Search for the cell housing the specified text and yield its (X, Y) center coordinate. 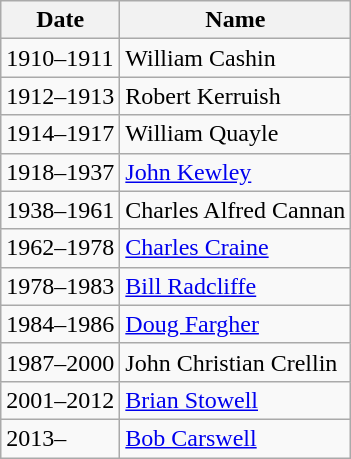
William Cashin (236, 58)
William Quayle (236, 134)
Brian Stowell (236, 400)
Bob Carswell (236, 438)
2013– (60, 438)
1987–2000 (60, 362)
1914–1917 (60, 134)
Charles Alfred Cannan (236, 210)
2001–2012 (60, 400)
1984–1986 (60, 324)
Bill Radcliffe (236, 286)
1962–1978 (60, 248)
1918–1937 (60, 172)
Date (60, 20)
John Kewley (236, 172)
John Christian Crellin (236, 362)
1978–1983 (60, 286)
Name (236, 20)
1912–1913 (60, 96)
1910–1911 (60, 58)
Doug Fargher (236, 324)
Robert Kerruish (236, 96)
1938–1961 (60, 210)
Charles Craine (236, 248)
